Search for the cell housing the specified text and yield its [X, Y] center coordinate. 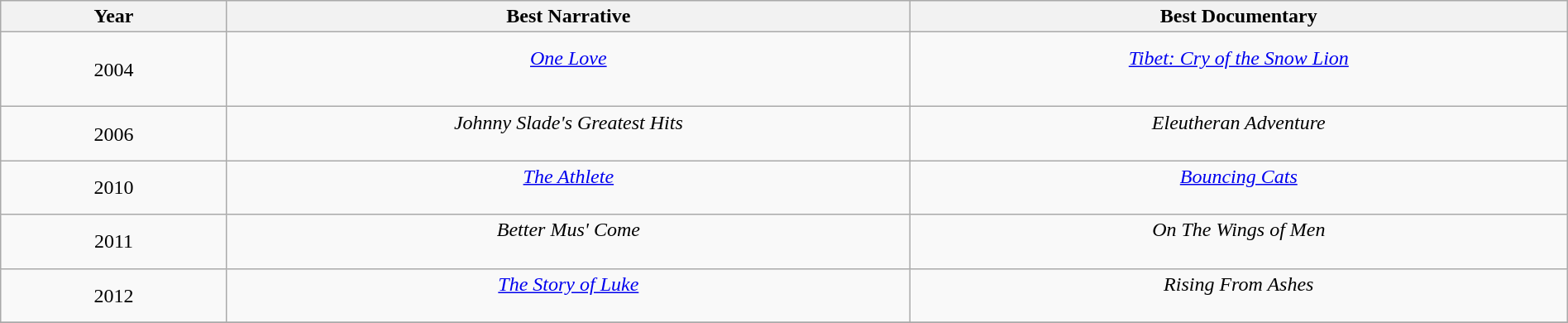
Eleutheran Adventure [1239, 134]
Rising From Ashes [1239, 295]
2004 [114, 70]
One Love [568, 70]
On The Wings of Men [1239, 242]
Year [114, 17]
Tibet: Cry of the Snow Lion [1239, 70]
The Story of Luke [568, 295]
2010 [114, 187]
2006 [114, 134]
Better Mus' Come [568, 242]
2012 [114, 295]
2011 [114, 242]
The Athlete [568, 187]
Bouncing Cats [1239, 187]
Best Documentary [1239, 17]
Johnny Slade's Greatest Hits [568, 134]
Best Narrative [568, 17]
